Search for the cell housing the specified text and yield its [X, Y] center coordinate. 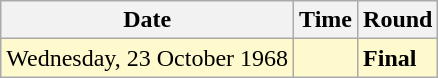
Wednesday, 23 October 1968 [148, 58]
Final [398, 58]
Round [398, 20]
Time [326, 20]
Date [148, 20]
